Detect which cell encompasses the target text, then output its (X, Y) center coordinate. 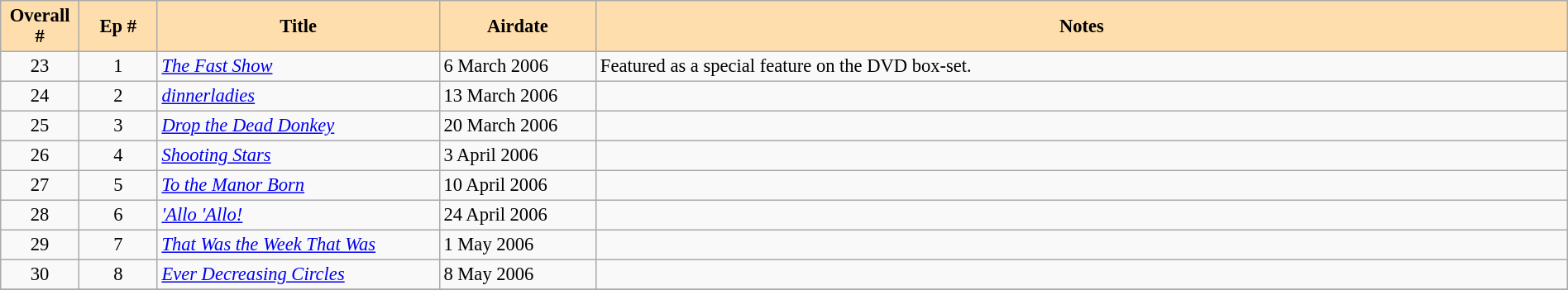
1 (117, 66)
24 April 2006 (518, 215)
Ever Decreasing Circles (298, 274)
4 (117, 155)
10 April 2006 (518, 185)
6 (117, 215)
5 (117, 185)
13 March 2006 (518, 96)
Airdate (518, 26)
To the Manor Born (298, 185)
Overall # (40, 26)
27 (40, 185)
8 May 2006 (518, 274)
'Allo 'Allo! (298, 215)
3 April 2006 (518, 155)
28 (40, 215)
Notes (1082, 26)
26 (40, 155)
1 May 2006 (518, 245)
30 (40, 274)
6 March 2006 (518, 66)
20 March 2006 (518, 126)
24 (40, 96)
That Was the Week That Was (298, 245)
dinnerladies (298, 96)
Shooting Stars (298, 155)
Featured as a special feature on the DVD box-set. (1082, 66)
23 (40, 66)
Drop the Dead Donkey (298, 126)
Title (298, 26)
Ep # (117, 26)
The Fast Show (298, 66)
29 (40, 245)
3 (117, 126)
2 (117, 96)
8 (117, 274)
7 (117, 245)
25 (40, 126)
